Determine the (X, Y) coordinate at the center of the cell enclosing the given text.  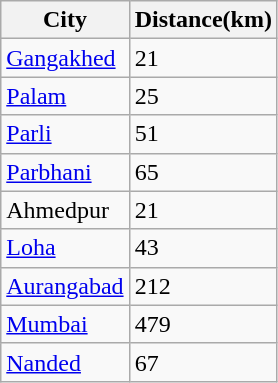
Nanded (65, 362)
Parbhani (65, 172)
25 (203, 96)
43 (203, 248)
479 (203, 324)
212 (203, 286)
51 (203, 134)
Gangakhed (65, 58)
Parli (65, 134)
Aurangabad (65, 286)
Palam (65, 96)
Distance(km) (203, 20)
City (65, 20)
67 (203, 362)
Loha (65, 248)
Mumbai (65, 324)
65 (203, 172)
Ahmedpur (65, 210)
